Return the (x, y) coordinate for the center point of the cell that contains the specified text.  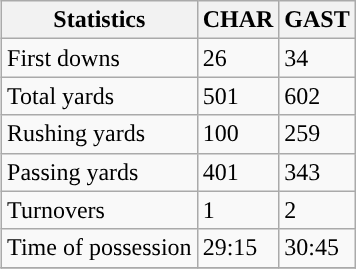
First downs (100, 58)
Turnovers (100, 210)
100 (238, 134)
34 (317, 58)
Statistics (100, 20)
602 (317, 96)
30:45 (317, 248)
26 (238, 58)
401 (238, 172)
GAST (317, 20)
Passing yards (100, 172)
Rushing yards (100, 134)
259 (317, 134)
Total yards (100, 96)
29:15 (238, 248)
2 (317, 210)
Time of possession (100, 248)
1 (238, 210)
343 (317, 172)
CHAR (238, 20)
501 (238, 96)
